Search for the cell housing the specified text and yield its (x, y) center coordinate. 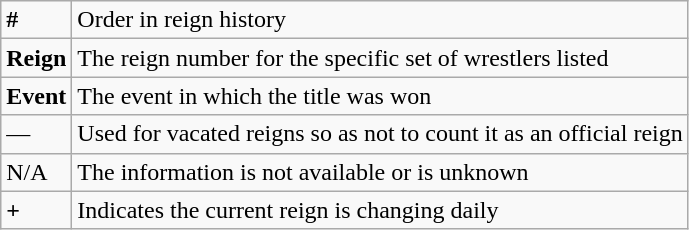
N/A (36, 172)
The event in which the title was won (380, 96)
The reign number for the specific set of wrestlers listed (380, 58)
Reign (36, 58)
Order in reign history (380, 20)
Indicates the current reign is changing daily (380, 210)
# (36, 20)
+ (36, 210)
Used for vacated reigns so as not to count it as an official reign (380, 134)
Event (36, 96)
— (36, 134)
The information is not available or is unknown (380, 172)
